Provide the [X, Y] coordinate of the cell's center where the given text is located.  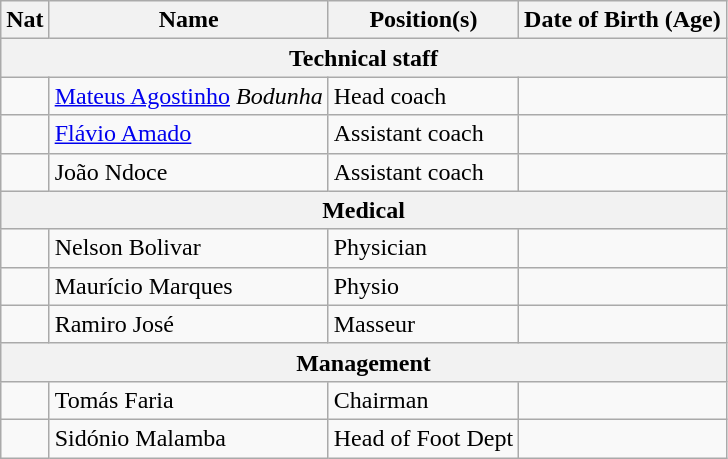
Head coach [423, 96]
Head of Foot Dept [423, 438]
Date of Birth (Age) [623, 20]
Tomás Faria [188, 400]
Physician [423, 248]
Maurício Marques [188, 286]
Position(s) [423, 20]
Chairman [423, 400]
Nelson Bolivar [188, 248]
Masseur [423, 324]
Name [188, 20]
Technical staff [364, 58]
Ramiro José [188, 324]
Sidónio Malamba [188, 438]
João Ndoce [188, 172]
Mateus Agostinho Bodunha [188, 96]
Management [364, 362]
Flávio Amado [188, 134]
Physio [423, 286]
Medical [364, 210]
Nat [25, 20]
